Detect which cell encompasses the target text, then output its [x, y] center coordinate. 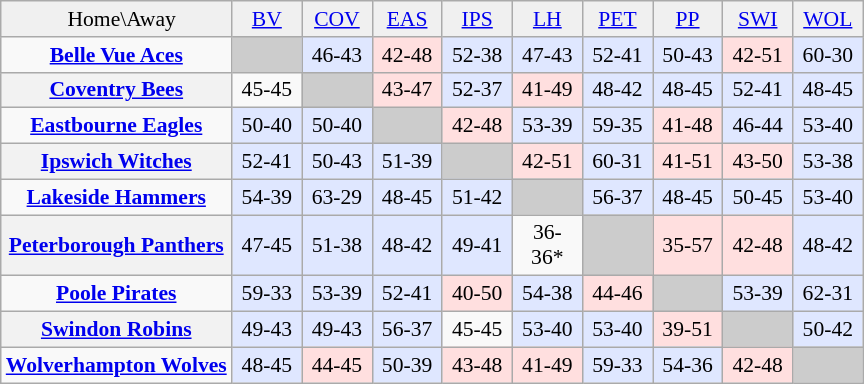
54-36 [687, 365]
43-50 [758, 162]
EAS [407, 19]
Peterborough Panthers [116, 246]
46-44 [758, 126]
SWI [758, 19]
50-45 [758, 197]
51-39 [407, 162]
47-43 [547, 55]
39-51 [687, 330]
54-39 [267, 197]
62-31 [828, 294]
36-36* [547, 246]
60-31 [617, 162]
Swindon Robins [116, 330]
40-50 [477, 294]
Ipswich Witches [116, 162]
49-41 [477, 246]
IPS [477, 19]
60-30 [828, 55]
52-37 [477, 90]
Coventry Bees [116, 90]
46-43 [337, 55]
Eastbourne Eagles [116, 126]
44-45 [337, 365]
51-38 [337, 246]
PET [617, 19]
50-39 [407, 365]
50-42 [828, 330]
59-35 [617, 126]
63-29 [337, 197]
COV [337, 19]
PP [687, 19]
41-48 [687, 126]
Belle Vue Aces [116, 55]
51-42 [477, 197]
BV [267, 19]
43-48 [477, 365]
43-47 [407, 90]
Wolverhampton Wolves [116, 365]
54-38 [547, 294]
35-57 [687, 246]
Home\Away [116, 19]
52-38 [477, 55]
WOL [828, 19]
53-38 [828, 162]
Lakeside Hammers [116, 197]
Poole Pirates [116, 294]
47-45 [267, 246]
41-51 [687, 162]
44-46 [617, 294]
LH [547, 19]
